Pinpoint the cell where the given text exists, returning its (X, Y) midpoint coordinate. 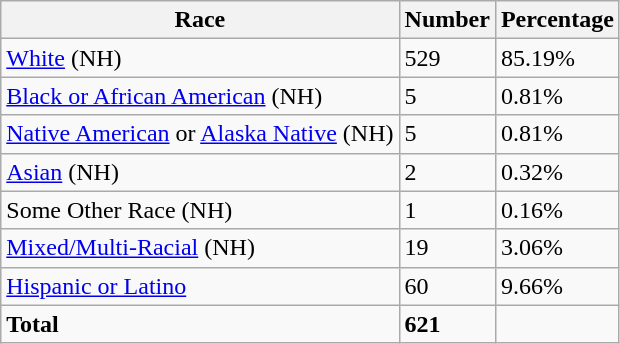
19 (447, 248)
0.16% (557, 210)
529 (447, 58)
Hispanic or Latino (200, 286)
9.66% (557, 286)
60 (447, 286)
621 (447, 324)
85.19% (557, 58)
Number (447, 20)
Asian (NH) (200, 172)
Mixed/Multi-Racial (NH) (200, 248)
Black or African American (NH) (200, 96)
0.32% (557, 172)
2 (447, 172)
White (NH) (200, 58)
Total (200, 324)
Native American or Alaska Native (NH) (200, 134)
3.06% (557, 248)
Percentage (557, 20)
1 (447, 210)
Some Other Race (NH) (200, 210)
Race (200, 20)
